From the cell containing the given text, extract its center point as (x, y) coordinate. 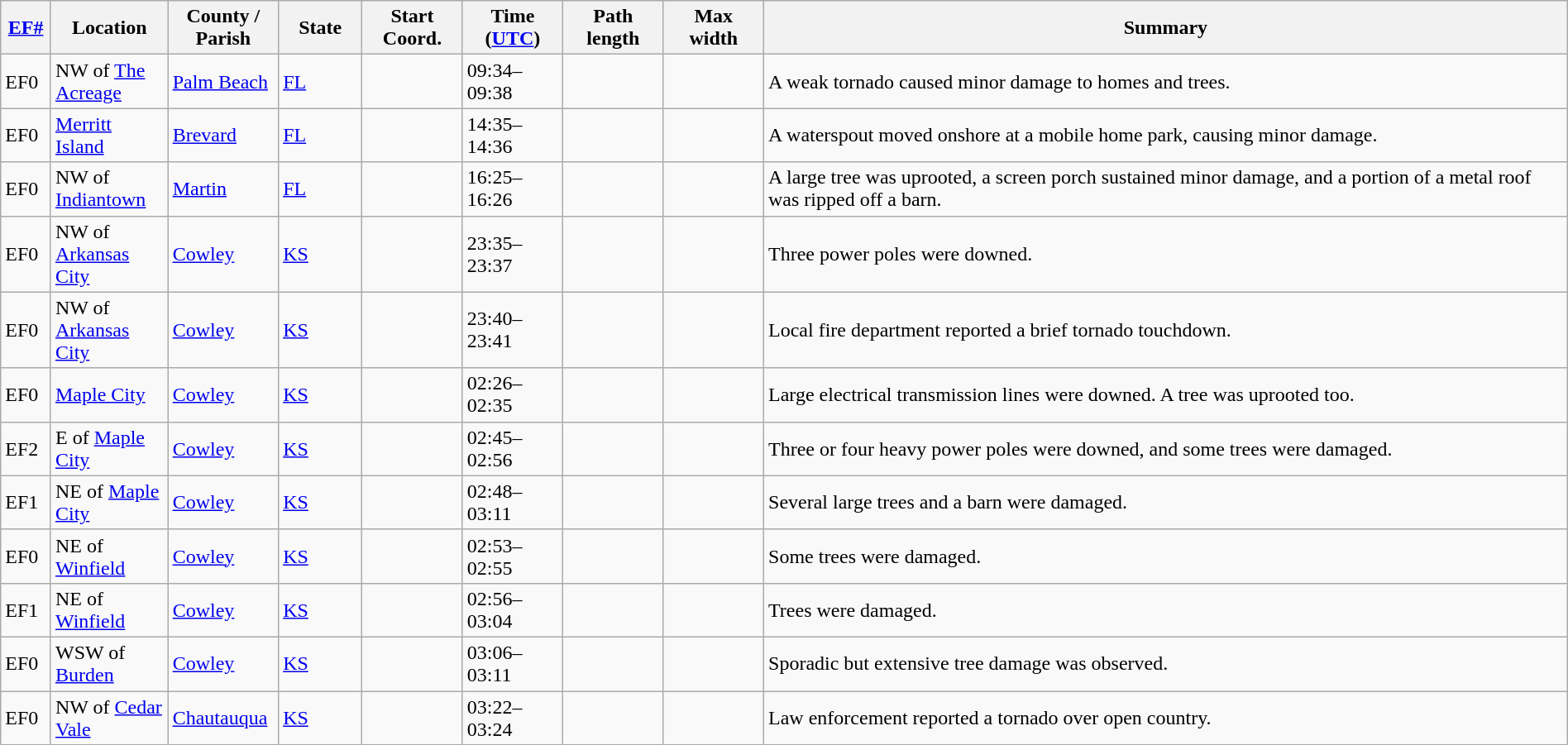
E of Maple City (109, 448)
Sporadic but extensive tree damage was observed. (1166, 663)
Merritt Island (109, 136)
14:35–14:36 (513, 136)
23:35–23:37 (513, 254)
A large tree was uprooted, a screen porch sustained minor damage, and a portion of a metal roof was ripped off a barn. (1166, 189)
Martin (223, 189)
Brevard (223, 136)
Three power poles were downed. (1166, 254)
Several large trees and a barn were damaged. (1166, 503)
County / Parish (223, 28)
Time (UTC) (513, 28)
Location (109, 28)
NW of The Acreage (109, 81)
Chautauqua (223, 718)
Law enforcement reported a tornado over open country. (1166, 718)
A weak tornado caused minor damage to homes and trees. (1166, 81)
23:40–23:41 (513, 330)
NE of Maple City (109, 503)
Trees were damaged. (1166, 610)
Some trees were damaged. (1166, 556)
02:48–03:11 (513, 503)
02:26–02:35 (513, 395)
02:53–02:55 (513, 556)
WSW of Burden (109, 663)
Max width (713, 28)
02:56–03:04 (513, 610)
NW of Indiantown (109, 189)
A waterspout moved onshore at a mobile home park, causing minor damage. (1166, 136)
EF# (26, 28)
Start Coord. (412, 28)
Local fire department reported a brief tornado touchdown. (1166, 330)
03:06–03:11 (513, 663)
EF2 (26, 448)
16:25–16:26 (513, 189)
Maple City (109, 395)
Three or four heavy power poles were downed, and some trees were damaged. (1166, 448)
09:34–09:38 (513, 81)
NW of Cedar Vale (109, 718)
03:22–03:24 (513, 718)
Path length (614, 28)
Summary (1166, 28)
Palm Beach (223, 81)
State (321, 28)
02:45–02:56 (513, 448)
Large electrical transmission lines were downed. A tree was uprooted too. (1166, 395)
